Detect which cell encompasses the target text, then output its [X, Y] center coordinate. 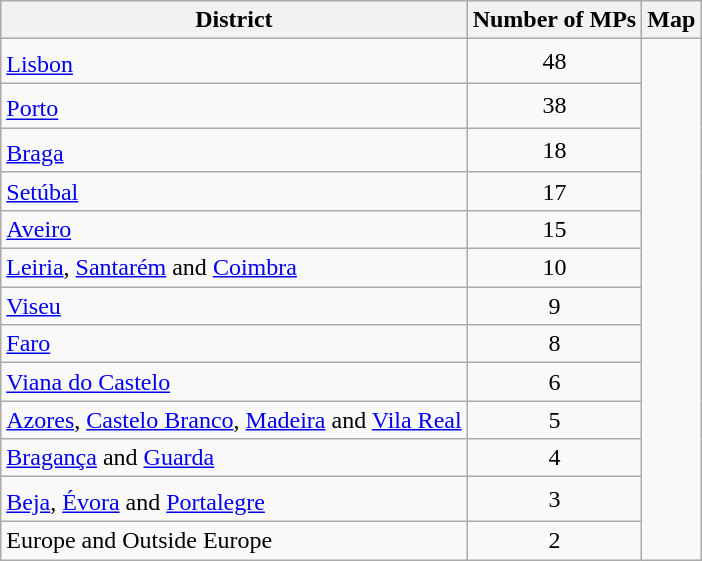
Lisbon [234, 62]
Beja, Évora and Portalegre [234, 500]
Porto [234, 106]
Braga [234, 150]
3 [554, 500]
48 [554, 62]
15 [554, 230]
8 [554, 344]
Bragança and Guarda [234, 458]
9 [554, 306]
Map [672, 20]
Faro [234, 344]
Viseu [234, 306]
Number of MPs [554, 20]
Aveiro [234, 230]
Europe and Outside Europe [234, 541]
2 [554, 541]
Setúbal [234, 191]
6 [554, 382]
18 [554, 150]
17 [554, 191]
District [234, 20]
38 [554, 106]
Leiria, Santarém and Coimbra [234, 268]
4 [554, 458]
5 [554, 420]
10 [554, 268]
Azores, Castelo Branco, Madeira and Vila Real [234, 420]
Viana do Castelo [234, 382]
